Output the (x, y) coordinate of the center of the cell containing the given text.  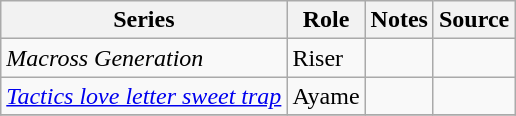
Macross Generation (144, 58)
Series (144, 20)
Notes (399, 20)
Role (326, 20)
Tactics love letter sweet trap (144, 96)
Riser (326, 58)
Ayame (326, 96)
Source (474, 20)
